Provide the (x, y) coordinate of the cell's center where the given text is located.  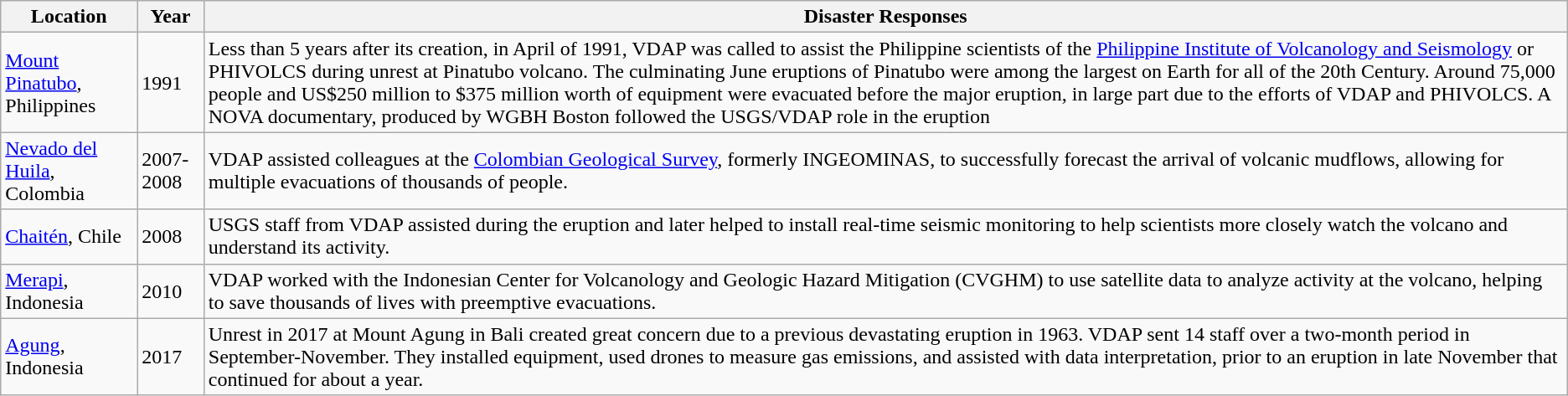
Nevado del Huila, Colombia (69, 171)
Location (69, 17)
2017 (171, 357)
Agung, Indonesia (69, 357)
Merapi, Indonesia (69, 291)
1991 (171, 82)
Year (171, 17)
2007-2008 (171, 171)
Disaster Responses (885, 17)
Mount Pinatubo, Philippines (69, 82)
Chaitén, Chile (69, 236)
2008 (171, 236)
2010 (171, 291)
